Locate the cell with the specified text and output its [X, Y] center coordinate. 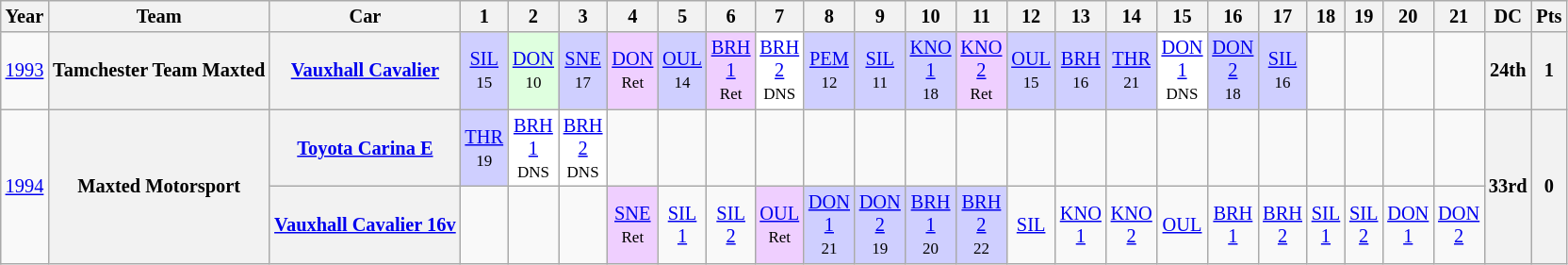
BRH2 [1282, 224]
8 [829, 16]
3 [583, 16]
SIL16 [1282, 71]
DON10 [533, 71]
BRH1DNS [533, 148]
6 [731, 16]
9 [880, 16]
Toyota Carina E [365, 148]
BRH16 [1081, 71]
Team [158, 16]
Vauxhall Cavalier [365, 71]
Pts [1549, 16]
DON121 [829, 224]
THR21 [1132, 71]
DONRet [632, 71]
KNO2 [1132, 224]
SIL [1031, 224]
DON1DNS [1183, 71]
Vauxhall Cavalier 16v [365, 224]
0 [1549, 187]
PEM12 [829, 71]
33rd [1508, 187]
BRH1Ret [731, 71]
DC [1508, 16]
24th [1508, 71]
KNO2Ret [981, 71]
Car [365, 16]
1993 [24, 71]
SIL15 [484, 71]
DON219 [880, 224]
20 [1408, 16]
17 [1282, 16]
Tamchester Team Maxted [158, 71]
21 [1459, 16]
THR19 [484, 148]
16 [1233, 16]
DON1 [1408, 224]
DON2 [1459, 224]
7 [779, 16]
11 [981, 16]
KNO1 [1081, 224]
SIL11 [880, 71]
4 [632, 16]
12 [1031, 16]
13 [1081, 16]
OUL [1183, 224]
Year [24, 16]
10 [931, 16]
BRH1 [1233, 224]
5 [682, 16]
15 [1183, 16]
BRH222 [981, 224]
SNERet [632, 224]
18 [1326, 16]
19 [1364, 16]
BRH120 [931, 224]
DON218 [1233, 71]
Maxted Motorsport [158, 187]
1994 [24, 187]
SNE17 [583, 71]
OUL14 [682, 71]
OUL15 [1031, 71]
KNO118 [931, 71]
OULRet [779, 224]
2 [533, 16]
14 [1132, 16]
